Pinpoint the cell where the given text exists, returning its [X, Y] midpoint coordinate. 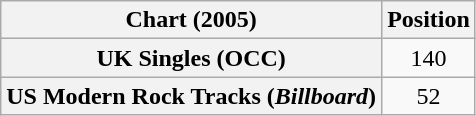
140 [429, 58]
52 [429, 96]
Position [429, 20]
UK Singles (OCC) [192, 58]
US Modern Rock Tracks (Billboard) [192, 96]
Chart (2005) [192, 20]
